Provide the (x, y) coordinate of the cell's center where the given text is located.  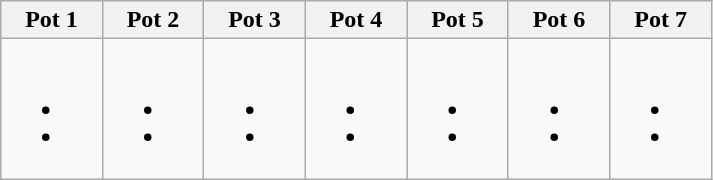
Pot 7 (661, 20)
Pot 5 (458, 20)
Pot 1 (52, 20)
Pot 2 (153, 20)
Pot 4 (356, 20)
Pot 6 (559, 20)
Pot 3 (255, 20)
